Scan for the cell matching the given text and deliver its [x, y] coordinate at center. 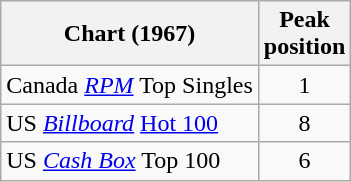
Peakposition [304, 34]
8 [304, 123]
Canada RPM Top Singles [130, 85]
US Billboard Hot 100 [130, 123]
Chart (1967) [130, 34]
1 [304, 85]
6 [304, 161]
US Cash Box Top 100 [130, 161]
